Provide the [X, Y] coordinate of the cell's center where the given text is located.  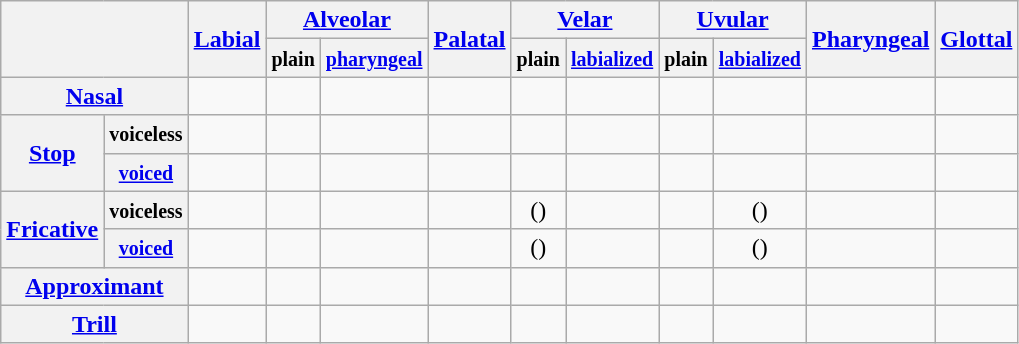
Approximant [94, 286]
Labial [227, 39]
Alveolar [347, 20]
Pharyngeal [870, 39]
Nasal [94, 96]
pharyngeal [374, 58]
Trill [94, 324]
Glottal [976, 39]
Palatal [470, 39]
Uvular [733, 20]
Velar [585, 20]
Fricative [52, 229]
Stop [52, 153]
